Search for the cell housing the specified text and yield its [x, y] center coordinate. 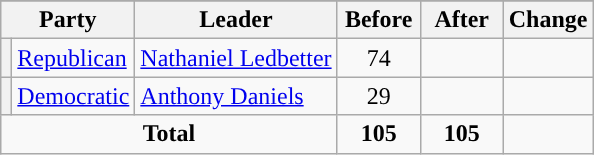
Leader [236, 20]
Total [169, 134]
Party [68, 20]
Democratic [74, 96]
Republican [74, 58]
Nathaniel Ledbetter [236, 58]
Change [548, 20]
74 [378, 58]
Anthony Daniels [236, 96]
After [462, 20]
Before [378, 20]
29 [378, 96]
